Search for the cell housing the specified text and yield its [x, y] center coordinate. 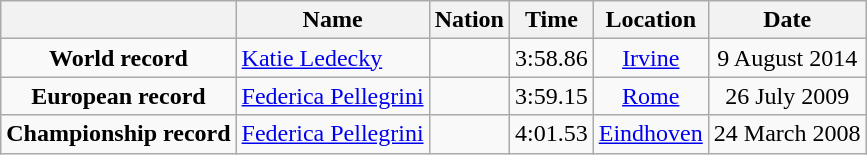
Location [650, 20]
9 August 2014 [787, 58]
4:01.53 [552, 134]
Date [787, 20]
24 March 2008 [787, 134]
Eindhoven [650, 134]
Championship record [118, 134]
26 July 2009 [787, 96]
Time [552, 20]
World record [118, 58]
Rome [650, 96]
Nation [469, 20]
Irvine [650, 58]
European record [118, 96]
3:59.15 [552, 96]
Katie Ledecky [332, 58]
3:58.86 [552, 58]
Name [332, 20]
